Identify which cell holds the provided text, then report its [x, y] central coordinate. 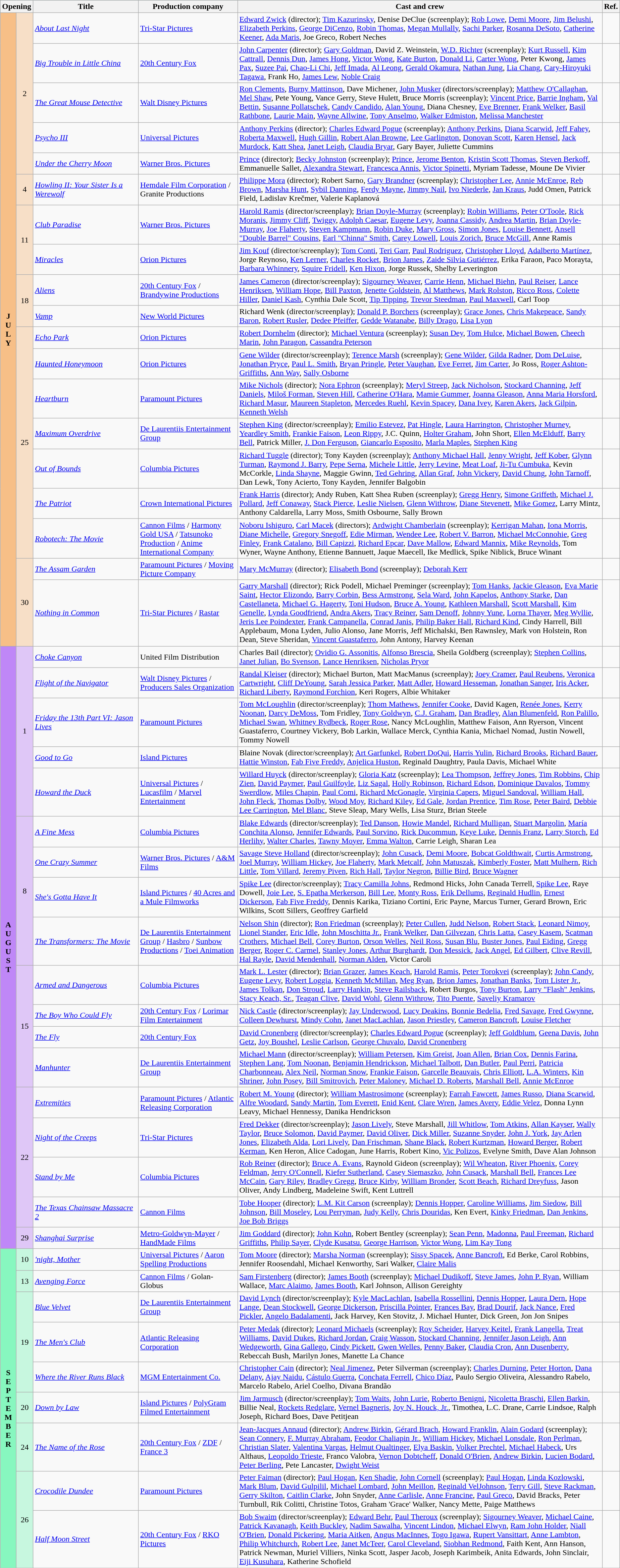
Robotech: The Movie [86, 539]
2 [25, 93]
Maximum Overdrive [86, 434]
She's Gotta Have It [86, 897]
Cast and crew [420, 7]
About Last Night [86, 28]
Under the Cherry Moon [86, 164]
United Film Distribution [188, 657]
Atlantic Releasing Corporation [188, 1342]
Warner Bros. Pictures / A&M Films [188, 862]
20th Century Fox / RKO Pictures [188, 1539]
13 [25, 1281]
Vamp [86, 316]
18 [25, 301]
Title [86, 7]
8 [25, 891]
25 [25, 442]
24 [25, 1447]
Friday the 13th Part VI: Jason Lives [86, 722]
Choke Canyon [86, 657]
20th Century Fox / Lorimar Film Entertainment [188, 1016]
29 [25, 1238]
The Men's Club [86, 1342]
Cannon Films [188, 1212]
Haunted Honeymoon [86, 364]
Cannon Films / Golan-Globus [188, 1281]
11 [25, 240]
19 [25, 1342]
Universal Pictures / Aaron Spelling Productions [188, 1260]
1 [25, 731]
Paramount Pictures / Atlantic Releasing Corporation [188, 1103]
Good to Go [86, 757]
Club Paradise [86, 225]
SEPTEMBER [9, 1408]
A Fine Mess [86, 832]
Island Pictures / PolyGram Filmed Entertainment [188, 1407]
Aliens [86, 290]
Howling II: Your Sister Is a Werewolf [86, 189]
MGM Entertainment Co. [188, 1377]
30 [25, 602]
Walt Disney Pictures / Producers Sales Organization [188, 683]
Night of the Creeps [86, 1138]
The Transformers: The Movie [86, 941]
The Name of the Rose [86, 1447]
10 [25, 1260]
20th Century Fox / ZDF / France 3 [188, 1447]
Opening [17, 7]
The Great Mouse Detective [86, 103]
Extremities [86, 1103]
The Fly [86, 1037]
Robert Dornhelm (director); Michael Ventura (screenplay); Susan Dey, Tom Hulce, Michael Bowen, Cheech Marin, John Paragon, Cassandra Peterson [420, 337]
Tri-Star Pictures / Rastar [188, 613]
'night, Mother [86, 1260]
Ref. [611, 7]
The Texas Chainsaw Massacre 2 [86, 1212]
Shanghai Surprise [86, 1238]
Howard the Duck [86, 792]
The Patriot [86, 504]
Mary McMurray (director); Elisabeth Bond (screenplay); Deborah Kerr [420, 569]
JULY [9, 329]
4 [25, 189]
Where the River Runs Black [86, 1377]
Miracles [86, 259]
Stand by Me [86, 1177]
Big Trouble in Little China [86, 63]
AUGUST [9, 947]
Armed and Dangerous [86, 985]
Out of Bounds [86, 468]
Heartburn [86, 399]
One Crazy Summer [86, 862]
Cannon Films / Harmony Gold USA / Tatsunoko Production / Anime International Company [188, 539]
Down by Law [86, 1407]
26 [25, 1520]
New World Pictures [188, 316]
Avenging Force [86, 1281]
Metro-Goldwyn-Mayer / HandMade Films [188, 1238]
Production company [188, 7]
Half Moon Street [86, 1539]
De Laurentiis Entertainment Group / Hasbro / Sunbow Productions / Toei Animation [188, 941]
Paramount Pictures / Moving Picture Company [188, 569]
The Assam Garden [86, 569]
The Boy Who Could Fly [86, 1016]
Crown International Pictures [188, 504]
15 [25, 1026]
Psycho III [86, 137]
Blue Velvet [86, 1307]
Nothing in Common [86, 613]
20 [25, 1407]
Universal Pictures [188, 137]
Hemdale Film Corporation / Granite Productions [188, 189]
22 [25, 1157]
Echo Park [86, 337]
Crocodile Dundee [86, 1491]
Island Pictures [188, 757]
Universal Pictures / Lucasfilm / Marvel Entertainment [188, 792]
Manhunter [86, 1067]
Flight of the Navigator [86, 683]
Island Pictures / 40 Acres and a Mule Filmworks [188, 897]
20th Century Fox / Brandywine Productions [188, 290]
Walt Disney Pictures [188, 103]
